Locate the cell with the specified text and output its (x, y) center coordinate. 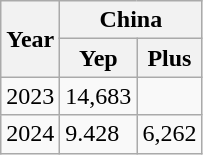
Plus (170, 58)
2023 (30, 96)
Yep (98, 58)
6,262 (170, 134)
China (131, 20)
14,683 (98, 96)
9.428 (98, 134)
2024 (30, 134)
Year (30, 39)
